Return the (X, Y) coordinate for the center point of the cell that contains the specified text.  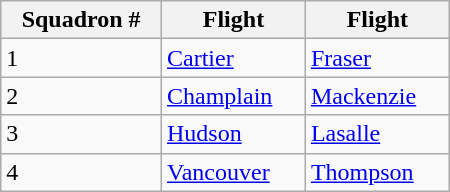
Mackenzie (377, 96)
Thompson (377, 172)
Hudson (234, 134)
2 (82, 96)
Vancouver (234, 172)
Cartier (234, 58)
4 (82, 172)
Fraser (377, 58)
1 (82, 58)
Lasalle (377, 134)
Squadron # (82, 20)
Champlain (234, 96)
3 (82, 134)
